Return [x, y] of the center of cell containing provided text 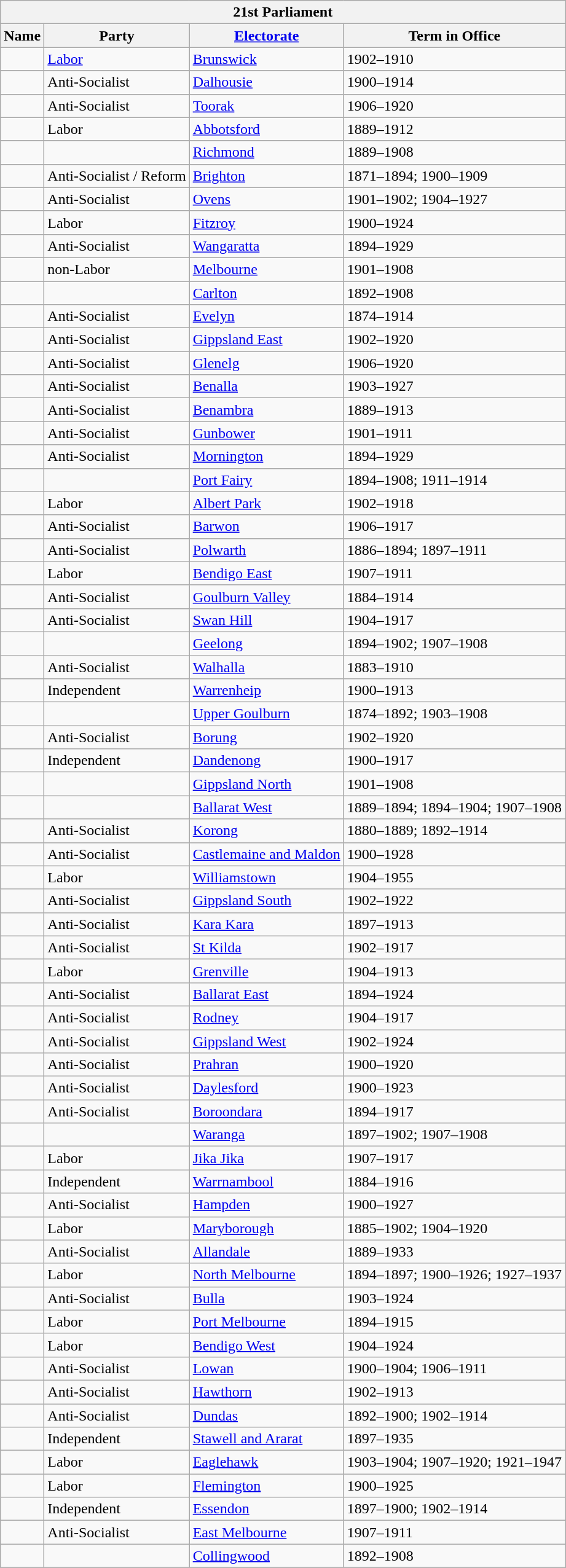
1892–1900; 1902–1914 [454, 1415]
Evelyn [267, 316]
Stawell and Ararat [267, 1439]
1889–1894; 1894–1904; 1907–1908 [454, 807]
1900–1927 [454, 1205]
1886–1894; 1897–1911 [454, 550]
1900–1928 [454, 854]
Gippsland North [267, 784]
Gippsland South [267, 901]
1902–1924 [454, 1041]
1894–1908; 1911–1914 [454, 480]
Toorak [267, 106]
Maryborough [267, 1228]
Fitzroy [267, 222]
1874–1892; 1903–1908 [454, 714]
Dandenong [267, 761]
1889–1912 [454, 129]
Upper Goulburn [267, 714]
Term in Office [454, 36]
1889–1913 [454, 410]
Dalhousie [267, 82]
Benalla [267, 386]
Brunswick [267, 59]
1907–1917 [454, 1158]
1900–1923 [454, 1088]
1871–1894; 1900–1909 [454, 176]
Party [117, 36]
Abbotsford [267, 129]
1897–1902; 1907–1908 [454, 1135]
1901–1911 [454, 433]
1894–1924 [454, 994]
Geelong [267, 643]
St Kilda [267, 947]
Dundas [267, 1415]
Goulburn Valley [267, 597]
1885–1902; 1904–1920 [454, 1228]
1897–1913 [454, 924]
1904–1924 [454, 1345]
1900–1924 [454, 222]
Castlemaine and Maldon [267, 854]
1884–1916 [454, 1182]
Rodney [267, 1017]
Ballarat East [267, 994]
Ballarat West [267, 807]
East Melbourne [267, 1532]
1897–1935 [454, 1439]
Swan Hill [267, 620]
21st Parliament [283, 12]
Eaglehawk [267, 1462]
1883–1910 [454, 667]
1874–1914 [454, 316]
Prahran [267, 1065]
Port Fairy [267, 480]
1901–1902; 1904–1927 [454, 199]
Boroondara [267, 1111]
1900–1917 [454, 761]
1902–1922 [454, 901]
Essendon [267, 1509]
Kara Kara [267, 924]
Electorate [267, 36]
Jika Jika [267, 1158]
Borung [267, 737]
Benambra [267, 410]
Glenelg [267, 363]
Korong [267, 831]
Warrenheip [267, 691]
1902–1918 [454, 503]
Barwon [267, 527]
1900–1913 [454, 691]
1889–1933 [454, 1252]
Walhalla [267, 667]
Wangaratta [267, 246]
1894–1902; 1907–1908 [454, 643]
non-Labor [117, 269]
Allandale [267, 1252]
Mornington [267, 457]
1880–1889; 1892–1914 [454, 831]
1897–1900; 1902–1914 [454, 1509]
Grenville [267, 971]
Hampden [267, 1205]
Warrnambool [267, 1182]
Daylesford [267, 1088]
1894–1917 [454, 1111]
Williamstown [267, 877]
Flemington [267, 1486]
Waranga [267, 1135]
Gippsland West [267, 1041]
North Melbourne [267, 1275]
Collingwood [267, 1556]
1902–1917 [454, 947]
Ovens [267, 199]
Albert Park [267, 503]
1903–1927 [454, 386]
Polwarth [267, 550]
Melbourne [267, 269]
1889–1908 [454, 152]
Richmond [267, 152]
Gunbower [267, 433]
1894–1915 [454, 1322]
Name [22, 36]
Bendigo West [267, 1345]
Port Melbourne [267, 1322]
Bulla [267, 1298]
1900–1920 [454, 1065]
1906–1917 [454, 527]
1900–1904; 1906–1911 [454, 1368]
1900–1925 [454, 1486]
Carlton [267, 293]
1894–1897; 1900–1926; 1927–1937 [454, 1275]
Bendigo East [267, 573]
Brighton [267, 176]
1902–1910 [454, 59]
1884–1914 [454, 597]
1900–1914 [454, 82]
1903–1924 [454, 1298]
1904–1913 [454, 971]
Hawthorn [267, 1392]
Lowan [267, 1368]
Gippsland East [267, 340]
1903–1904; 1907–1920; 1921–1947 [454, 1462]
Anti-Socialist / Reform [117, 176]
1902–1913 [454, 1392]
1904–1955 [454, 877]
